Search for the cell housing the specified text and yield its [x, y] center coordinate. 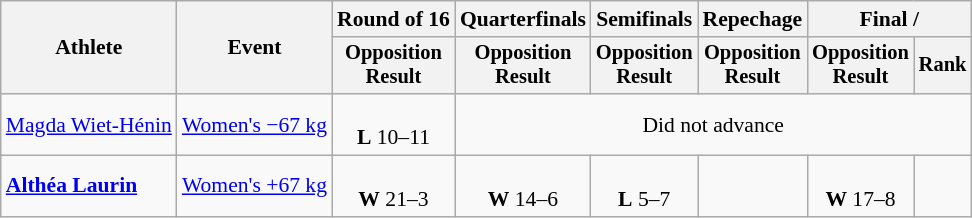
Repechage [753, 19]
Women's +67 kg [254, 186]
Athlete [89, 48]
Round of 16 [394, 19]
Final / [889, 19]
Event [254, 48]
W 14–6 [523, 186]
Rank [943, 66]
Did not advance [713, 124]
Althéa Laurin [89, 186]
Semifinals [644, 19]
L 10–11 [394, 124]
W 17–8 [860, 186]
W 21–3 [394, 186]
L 5–7 [644, 186]
Women's −67 kg [254, 124]
Quarterfinals [523, 19]
Magda Wiet-Hénin [89, 124]
